Detect which cell encompasses the target text, then output its (x, y) center coordinate. 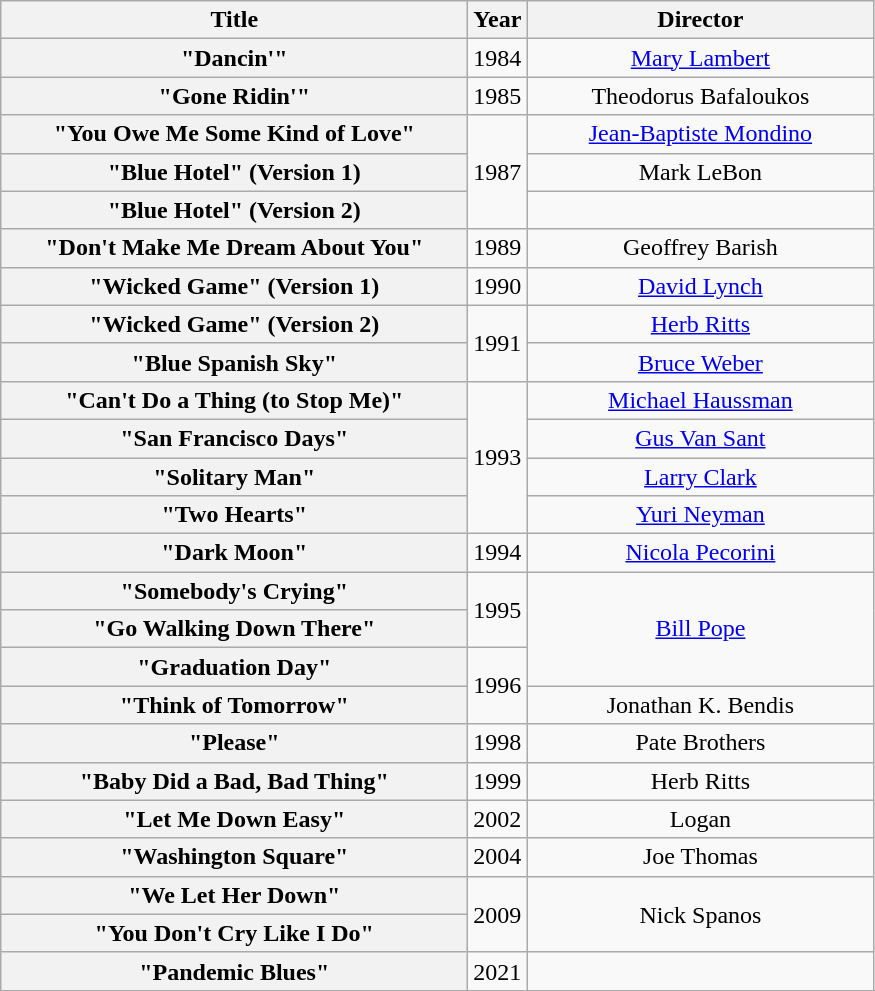
"Graduation Day" (234, 667)
Mary Lambert (700, 58)
"You Owe Me Some Kind of Love" (234, 134)
"Blue Spanish Sky" (234, 362)
"Blue Hotel" (Version 1) (234, 172)
"Wicked Game" (Version 2) (234, 324)
1985 (498, 96)
Gus Van Sant (700, 438)
1998 (498, 743)
Yuri Neyman (700, 515)
David Lynch (700, 286)
1991 (498, 343)
"Baby Did a Bad, Bad Thing" (234, 781)
"We Let Her Down" (234, 895)
"Solitary Man" (234, 477)
Bill Pope (700, 629)
"Somebody's Crying" (234, 591)
Nick Spanos (700, 914)
Year (498, 20)
Director (700, 20)
"Wicked Game" (Version 1) (234, 286)
"Two Hearts" (234, 515)
"Gone Ridin'" (234, 96)
"Don't Make Me Dream About You" (234, 248)
"Pandemic Blues" (234, 971)
Michael Haussman (700, 400)
1989 (498, 248)
Bruce Weber (700, 362)
"Go Walking Down There" (234, 629)
Pate Brothers (700, 743)
1995 (498, 610)
"Let Me Down Easy" (234, 819)
"Can't Do a Thing (to Stop Me)" (234, 400)
2002 (498, 819)
Nicola Pecorini (700, 553)
Mark LeBon (700, 172)
"Dark Moon" (234, 553)
2021 (498, 971)
1994 (498, 553)
1996 (498, 686)
1999 (498, 781)
1993 (498, 457)
Theodorus Bafaloukos (700, 96)
"Please" (234, 743)
1987 (498, 172)
Title (234, 20)
"You Don't Cry Like I Do" (234, 933)
Jonathan K. Bendis (700, 705)
1984 (498, 58)
Logan (700, 819)
Jean-Baptiste Mondino (700, 134)
Joe Thomas (700, 857)
"Washington Square" (234, 857)
"Dancin'" (234, 58)
2009 (498, 914)
"Blue Hotel" (Version 2) (234, 210)
"San Francisco Days" (234, 438)
2004 (498, 857)
"Think of Tomorrow" (234, 705)
1990 (498, 286)
Geoffrey Barish (700, 248)
Larry Clark (700, 477)
